Return [x, y] of the center of cell containing provided text 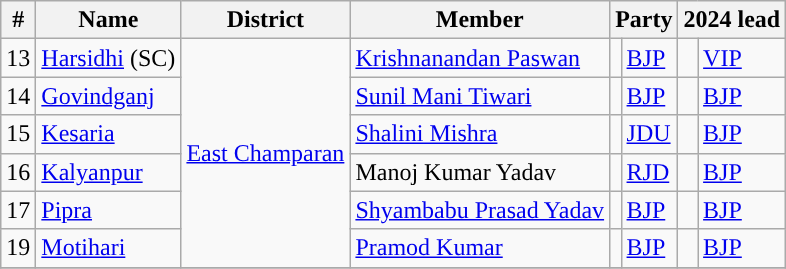
Party [644, 20]
17 [18, 210]
Pipra [108, 210]
East Champaran [266, 153]
Krishnanandan Paswan [480, 58]
Name [108, 20]
# [18, 20]
16 [18, 172]
Manoj Kumar Yadav [480, 172]
JDU [650, 134]
Kalyanpur [108, 172]
15 [18, 134]
Shyambabu Prasad Yadav [480, 210]
Govindganj [108, 96]
VIP [742, 58]
Member [480, 20]
District [266, 20]
Shalini Mishra [480, 134]
13 [18, 58]
14 [18, 96]
2024 lead [732, 20]
Harsidhi (SC) [108, 58]
Kesaria [108, 134]
19 [18, 248]
Motihari [108, 248]
Sunil Mani Tiwari [480, 96]
RJD [650, 172]
Pramod Kumar [480, 248]
